Capture the cell that displays the provided text and extract its [X, Y] central coordinate. 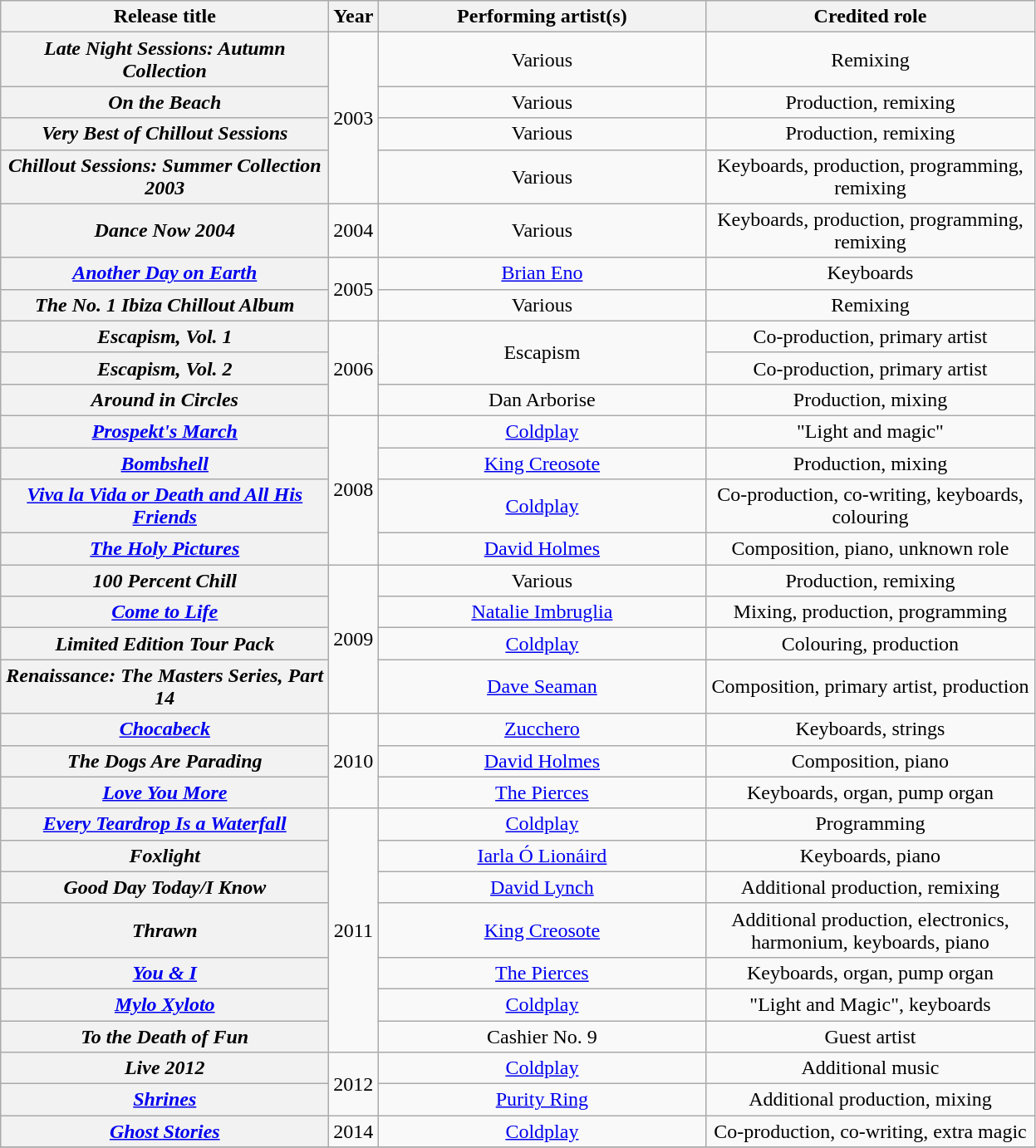
Foxlight [164, 856]
2004 [354, 231]
Composition, piano, unknown role [871, 549]
2012 [354, 1084]
Year [354, 17]
2003 [354, 118]
Escapism, Vol. 1 [164, 336]
Mylo Xyloto [164, 1004]
Shrines [164, 1100]
Limited Edition Tour Pack [164, 644]
Guest artist [871, 1036]
2008 [354, 490]
Dan Arborise [542, 400]
Come to Life [164, 612]
"Light and magic" [871, 431]
The Dogs Are Parading [164, 761]
Keyboards, piano [871, 856]
Keyboards [871, 273]
Zucchero [542, 729]
2010 [354, 761]
To the Death of Fun [164, 1036]
Viva la Vida or Death and All His Friends [164, 507]
Cashier No. 9 [542, 1036]
On the Beach [164, 102]
2011 [354, 930]
Good Day Today/I Know [164, 887]
Natalie Imbruglia [542, 612]
The Holy Pictures [164, 549]
Keyboards, strings [871, 729]
Chocabeck [164, 729]
Late Night Sessions: Autumn Collection [164, 60]
Iarla Ó Lionáird [542, 856]
Co-production, co-writing, keyboards, colouring [871, 507]
Escapism, Vol. 2 [164, 368]
Additional production, mixing [871, 1100]
Around in Circles [164, 400]
Purity Ring [542, 1100]
2005 [354, 289]
Additional music [871, 1068]
2009 [354, 640]
Dance Now 2004 [164, 231]
Composition, primary artist, production [871, 686]
Escapism [542, 352]
Another Day on Earth [164, 273]
Renaissance: The Masters Series, Part 14 [164, 686]
Very Best of Chillout Sessions [164, 134]
The No. 1 Ibiza Chillout Album [164, 305]
Love You More [164, 792]
You & I [164, 973]
100 Percent Chill [164, 581]
Additional production, electronics, harmonium, keyboards, piano [871, 930]
Chillout Sessions: Summer Collection 2003 [164, 176]
David Lynch [542, 887]
Mixing, production, programming [871, 612]
Programming [871, 824]
Ghost Stories [164, 1131]
Performing artist(s) [542, 17]
Release title [164, 17]
2006 [354, 368]
Colouring, production [871, 644]
Dave Seaman [542, 686]
Composition, piano [871, 761]
Credited role [871, 17]
Additional production, remixing [871, 887]
Live 2012 [164, 1068]
Co-production, co-writing, extra magic [871, 1131]
Thrawn [164, 930]
2014 [354, 1131]
"Light and Magic", keyboards [871, 1004]
Bombshell [164, 463]
Every Teardrop Is a Waterfall [164, 824]
Brian Eno [542, 273]
Prospekt's March [164, 431]
